Determine the [x, y] coordinate at the center of the cell enclosing the given text.  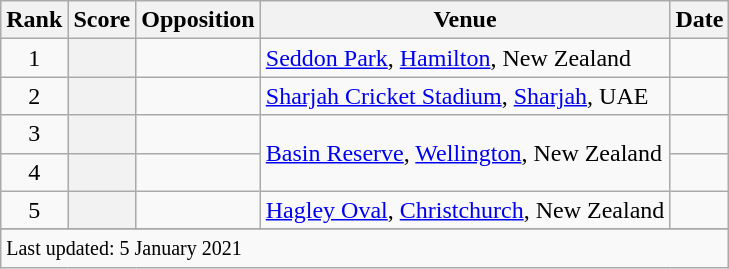
Score [102, 20]
Rank [34, 20]
Last updated: 5 January 2021 [365, 248]
Seddon Park, Hamilton, New Zealand [465, 58]
Hagley Oval, Christchurch, New Zealand [465, 210]
Venue [465, 20]
4 [34, 172]
2 [34, 96]
Basin Reserve, Wellington, New Zealand [465, 153]
1 [34, 58]
Opposition [198, 20]
Sharjah Cricket Stadium, Sharjah, UAE [465, 96]
5 [34, 210]
Date [700, 20]
3 [34, 134]
